Determine the [X, Y] coordinate at the center of the cell enclosing the given text.  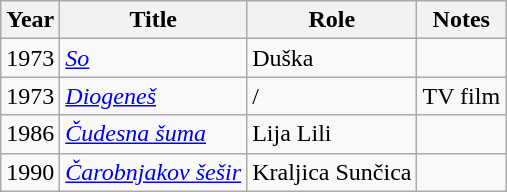
Čudesna šuma [154, 134]
/ [332, 96]
Year [30, 20]
TV film [462, 96]
So [154, 58]
Duška [332, 58]
Role [332, 20]
1990 [30, 172]
1986 [30, 134]
Diogeneš [154, 96]
Čarobnjakov šešir [154, 172]
Kraljica Sunčica [332, 172]
Title [154, 20]
Notes [462, 20]
Lija Lili [332, 134]
